Determine the (X, Y) coordinate at the center of the cell enclosing the given text.  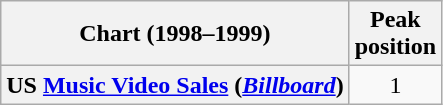
Chart (1998–1999) (175, 34)
1 (395, 85)
US Music Video Sales (Billboard) (175, 85)
Peakposition (395, 34)
